For the text-containing cell, return its midpoint in [x, y] coordinate format. 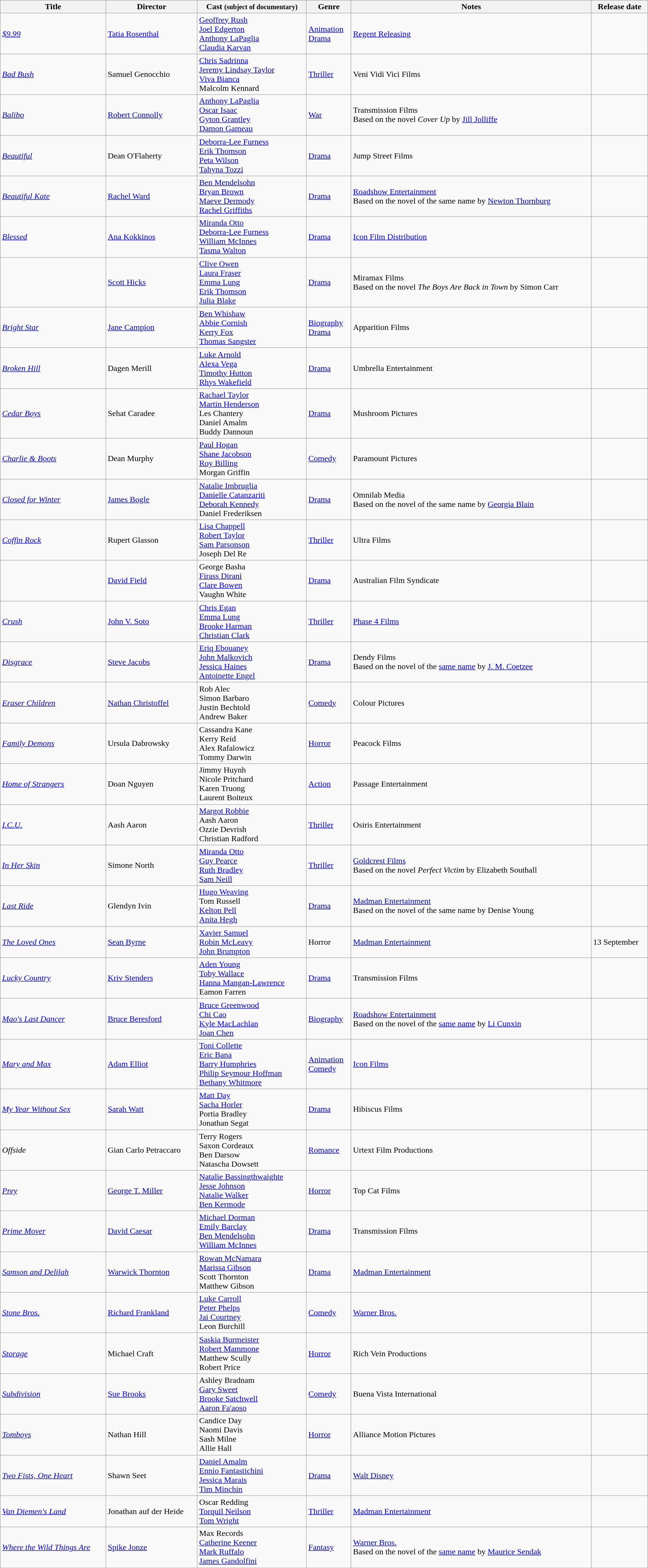
Michael Craft [152, 1353]
Chris EganEmma LungBrooke HarmanChristian Clark [252, 622]
Deborra-Lee FurnessErik ThomsonPeta WilsonTahyna Tozzi [252, 156]
Hugo WeavingTom RussellKelton PellAnita Hegh [252, 906]
Ben MendelsohnBryan BrownMaeve DermodyRachel Griffiths [252, 196]
Walt Disney [471, 1475]
Storage [53, 1353]
Beautiful Kate [53, 196]
AnimationDrama [329, 33]
Miranda OttoDeborra-Lee FurnessWilliam McInnesTasma Walton [252, 237]
Roadshow EntertainmentBased on the novel of the same name by Newton Thornburg [471, 196]
Gian Carlo Petraccaro [152, 1150]
Luke ArnoldAlexa VegaTimothy HuttonRhys Wakefield [252, 368]
Apparition Films [471, 327]
Simone North [152, 865]
Release date [619, 7]
Warwick Thornton [152, 1272]
Transmission FilmsBased on the novel Cover Up by Jill Jolliffe [471, 115]
Luke CarrollPeter PhelpsJai CourtneyLeon Burchill [252, 1313]
Dean O'Flaherty [152, 156]
Peacock Films [471, 743]
Oscar ReddingTorquil NeilsonTom Wright [252, 1511]
Michael DormanEmily BarclayBen MendelsohnWilliam McInnes [252, 1232]
Warner Bros. [471, 1313]
Cassandra KaneKerry ReidAlex RafalowiczTommy Darwin [252, 743]
Bad Bush [53, 74]
Saskia BurmeisterRobert MammoneMatthew ScullyRobert Price [252, 1353]
Rob AlecSimon BarbaroJustin BechtoldAndrew Baker [252, 703]
Veni Vidi Vici Films [471, 74]
Blessed [53, 237]
Ben WhishawAbbie CornishKerry FoxThomas Sangster [252, 327]
Eriq EbouaneyJohn MalkovichJessica HainesAntoinette Engel [252, 662]
Eraser Children [53, 703]
George BashaFirass DiraniClare BowenVaughn White [252, 581]
13 September [619, 942]
Colour Pictures [471, 703]
Omnilab MediaBased on the novel of the same name by Georgia Blain [471, 499]
Rowan McNamaraMarissa GibsonScott ThorntonMatthew Gibson [252, 1272]
George T. Miller [152, 1191]
Urtext Film Productions [471, 1150]
Umbrella Entertainment [471, 368]
Bruce Beresford [152, 1018]
Rachel Ward [152, 196]
Ashley BradnamGary SweetBrooke SatchwellAaron Fa'aoso [252, 1394]
Stone Bros. [53, 1313]
Samson and Delilah [53, 1272]
Rupert Glasson [152, 540]
Ursula Dabrowsky [152, 743]
Dean Murphy [152, 458]
Bright Star [53, 327]
Director [152, 7]
Biography [329, 1018]
Natalie ImbrugliaDanielle CatanzaritiDeborah KennedyDaniel Frederiksen [252, 499]
Terry RogersSaxon CordeauxBen DarsowNatascha Dowsett [252, 1150]
Geoffrey RushJoel EdgertonAnthony LaPagliaClaudia Karvan [252, 33]
Madman EntertainmentBased on the novel of the same name by Denise Young [471, 906]
Alliance Motion Pictures [471, 1434]
Balibo [53, 115]
Fantasy [329, 1547]
Glendyn Ivin [152, 906]
Aden YoungToby WallaceHanna Mangan-LawrenceEamon Farren [252, 978]
$9.99 [53, 33]
Lisa ChappellRobert TaylorSam ParsonsonJoseph Del Re [252, 540]
Daniel AmalmEnnio FantastichiniJessica MaraisTim Minchin [252, 1475]
Margot RobbieAash AaronOzzie DevrishChristian Radford [252, 824]
Romance [329, 1150]
Jonathan auf der Heide [152, 1511]
Nathan Christoffel [152, 703]
Mary and Max [53, 1064]
Richard Frankland [152, 1313]
Ana Kokkinos [152, 237]
Jane Campion [152, 327]
John V. Soto [152, 622]
BiographyDrama [329, 327]
Closed for Winter [53, 499]
Van Diemen's Land [53, 1511]
Coffin Rock [53, 540]
Dendy FilmsBased on the novel of the same name by J. M. Coetzee [471, 662]
Rich Vein Productions [471, 1353]
The Loved Ones [53, 942]
Ultra Films [471, 540]
Kriv Stenders [152, 978]
Steve Jacobs [152, 662]
Sean Byrne [152, 942]
Tatia Rosenthal [152, 33]
Offside [53, 1150]
Cast (subject of documentary) [252, 7]
I.C.U. [53, 824]
Crush [53, 622]
Jump Street Films [471, 156]
Top Cat Films [471, 1191]
Mushroom Pictures [471, 413]
Where the Wild Things Are [53, 1547]
Sue Brooks [152, 1394]
Miramax FilmsBased on the novel The Boys Are Back in Town by Simon Carr [471, 282]
Home of Strangers [53, 784]
Action [329, 784]
Clive OwenLaura FraserEmma LungErik ThomsonJulia Blake [252, 282]
Lucky Country [53, 978]
Charlie & Boots [53, 458]
Bruce GreenwoodChi CaoKyle MacLachlanJoan Chen [252, 1018]
Icon Films [471, 1064]
David Caesar [152, 1232]
Spike Jonze [152, 1547]
Paramount Pictures [471, 458]
Phase 4 Films [471, 622]
AnimationComedy [329, 1064]
War [329, 115]
Cedar Boys [53, 413]
Aash Aaron [152, 824]
Goldcrest FilmsBased on the novel Perfect Victim by Elizabeth Southall [471, 865]
Matt DaySacha HorlerPortia BradleyJonathan Segat [252, 1109]
Doan Nguyen [152, 784]
Mao's Last Dancer [53, 1018]
Miranda OttoGuy PearceRuth BradleySam Neill [252, 865]
Shawn Seet [152, 1475]
Australian Film Syndicate [471, 581]
Dagen Merill [152, 368]
Osiris Entertainment [471, 824]
Two Fists, One Heart [53, 1475]
Prime Mover [53, 1232]
Rachael TaylorMartin HendersonLes ChanteryDaniel AmalmBuddy Dannoun [252, 413]
Jimmy HuynhNicole PritchardKaren TruongLaurent Boiteux [252, 784]
Adam Elliot [152, 1064]
Xavier SamuelRobin McLeavyJohn Brumpton [252, 942]
James Bogle [152, 499]
Last Ride [53, 906]
Sehat Caradee [152, 413]
Scott Hicks [152, 282]
Samuel Genocchio [152, 74]
Icon Film Distribution [471, 237]
In Her Skin [53, 865]
David Field [152, 581]
Robert Connolly [152, 115]
Chris SadrinnaJeremy Lindsay TaylorViva BiancaMalcolm Kennard [252, 74]
Subdivision [53, 1394]
Hibiscus Films [471, 1109]
Candice DayNaomi DavisSash MilneAllie Hall [252, 1434]
Regent Releasing [471, 33]
Beautiful [53, 156]
Broken Hill [53, 368]
Warner Bros.Based on the novel of the same name by Maurice Sendak [471, 1547]
My Year Without Sex [53, 1109]
Tomboys [53, 1434]
Buena Vista International [471, 1394]
Paul HoganShane JacobsonRoy BillingMorgan Griffin [252, 458]
Family Demons [53, 743]
Natalie BassingthwaighteJesse JohnsonNatalie WalkerBen Kermode [252, 1191]
Max RecordsCatherine KeenerMark RuffaloJames Gandolfini [252, 1547]
Title [53, 7]
Roadshow EntertainmentBased on the novel of the same name by Li Cunxin [471, 1018]
Toni ColletteEric BanaBarry HumphriesPhilip Seymour HoffmanBethany Whitmore [252, 1064]
Anthony LaPagliaOscar IsaacGyton GrantleyDamon Gameau [252, 115]
Sarah Watt [152, 1109]
Disgrace [53, 662]
Nathan Hill [152, 1434]
Passage Entertainment [471, 784]
Notes [471, 7]
Genre [329, 7]
Prey [53, 1191]
